From the cell containing the given text, extract its center point as (X, Y) coordinate. 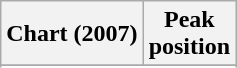
Chart (2007) (72, 34)
Peak position (189, 34)
